Return [X, Y] of the center of cell containing provided text 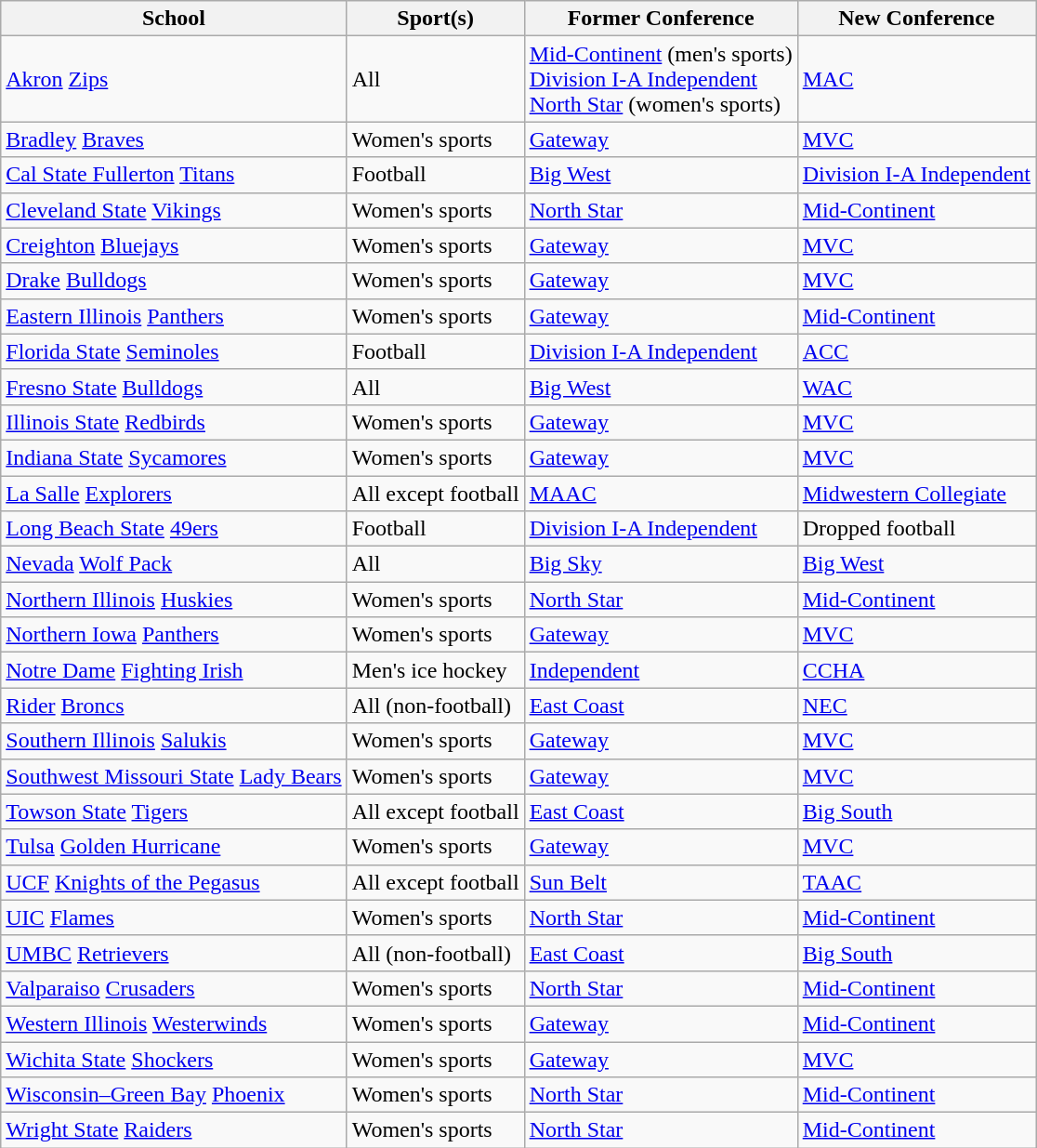
Drake Bulldogs [174, 281]
UCF Knights of the Pegasus [174, 882]
Sport(s) [435, 19]
Cleveland State Vikings [174, 210]
Southern Illinois Salukis [174, 741]
Wichita State Shockers [174, 1059]
Valparaiso Crusaders [174, 988]
Sun Belt [661, 882]
Wright State Raiders [174, 1130]
Mid-Continent (men's sports)Division I-A IndependentNorth Star (women's sports) [661, 79]
Former Conference [661, 19]
Southwest Missouri State Lady Bears [174, 776]
WAC [916, 387]
Men's ice hockey [435, 670]
CCHA [916, 670]
Florida State Seminoles [174, 351]
UIC Flames [174, 917]
NEC [916, 706]
MAAC [661, 494]
Cal State Fullerton Titans [174, 175]
Towson State Tigers [174, 812]
Independent [661, 670]
Notre Dame Fighting Irish [174, 670]
Indiana State Sycamores [174, 457]
MAC [916, 79]
UMBC Retrievers [174, 953]
Big Sky [661, 564]
School [174, 19]
Long Beach State 49ers [174, 529]
Northern Iowa Panthers [174, 635]
Illinois State Redbirds [174, 422]
Rider Broncs [174, 706]
Akron Zips [174, 79]
TAAC [916, 882]
Tulsa Golden Hurricane [174, 847]
Fresno State Bulldogs [174, 387]
Northern Illinois Huskies [174, 600]
Eastern Illinois Panthers [174, 316]
Creighton Bluejays [174, 245]
Western Illinois Westerwinds [174, 1023]
Wisconsin–Green Bay Phoenix [174, 1095]
La Salle Explorers [174, 494]
ACC [916, 351]
Dropped football [916, 529]
New Conference [916, 19]
Midwestern Collegiate [916, 494]
Bradley Braves [174, 139]
Nevada Wolf Pack [174, 564]
